Return the [x, y] coordinate for the center point of the cell that contains the specified text.  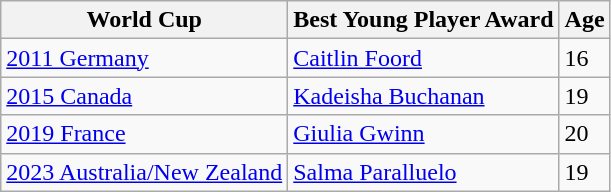
Age [584, 20]
Caitlin Foord [424, 58]
16 [584, 58]
Kadeisha Buchanan [424, 96]
Salma Paralluelo [424, 172]
2015 Canada [144, 96]
2019 France [144, 134]
20 [584, 134]
2023 Australia/New Zealand [144, 172]
Giulia Gwinn [424, 134]
Best Young Player Award [424, 20]
World Cup [144, 20]
2011 Germany [144, 58]
